Scan for the cell matching the given text and deliver its [x, y] coordinate at center. 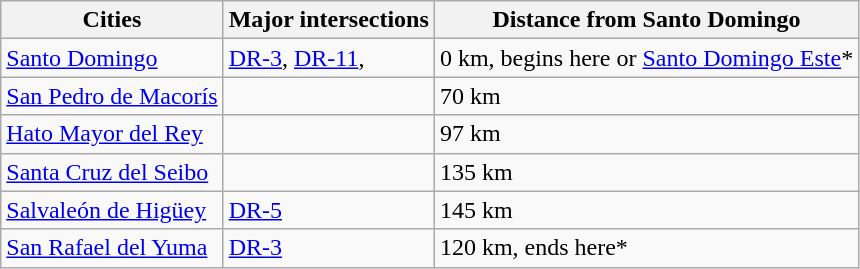
Salvaleón de Higüey [112, 210]
Distance from Santo Domingo [646, 20]
DR-5 [328, 210]
135 km [646, 172]
145 km [646, 210]
0 km, begins here or Santo Domingo Este* [646, 58]
San Rafael del Yuma [112, 248]
Santa Cruz del Seibo [112, 172]
Santo Domingo [112, 58]
DR-3 [328, 248]
Major intersections [328, 20]
Cities [112, 20]
Hato Mayor del Rey [112, 134]
97 km [646, 134]
DR-3, DR-11, [328, 58]
120 km, ends here* [646, 248]
San Pedro de Macorís [112, 96]
70 km [646, 96]
